Capture the cell that displays the provided text and extract its [x, y] central coordinate. 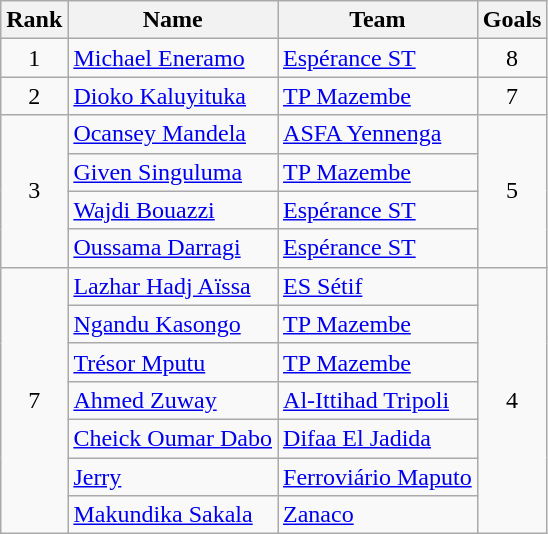
Michael Eneramo [173, 58]
Makundika Sakala [173, 515]
Goals [512, 20]
Jerry [173, 477]
Zanaco [378, 515]
Wajdi Bouazzi [173, 210]
4 [512, 400]
Ngandu Kasongo [173, 324]
Lazhar Hadj Aïssa [173, 286]
5 [512, 191]
8 [512, 58]
Ferroviário Maputo [378, 477]
Given Singuluma [173, 172]
Rank [34, 20]
Cheick Oumar Dabo [173, 438]
Ocansey Mandela [173, 134]
3 [34, 191]
2 [34, 96]
1 [34, 58]
ES Sétif [378, 286]
Oussama Darragi [173, 248]
Trésor Mputu [173, 362]
ASFA Yennenga [378, 134]
Ahmed Zuway [173, 400]
Al-Ittihad Tripoli [378, 400]
Difaa El Jadida [378, 438]
Dioko Kaluyituka [173, 96]
Team [378, 20]
Name [173, 20]
